Pinpoint the cell where the given text exists, returning its (X, Y) midpoint coordinate. 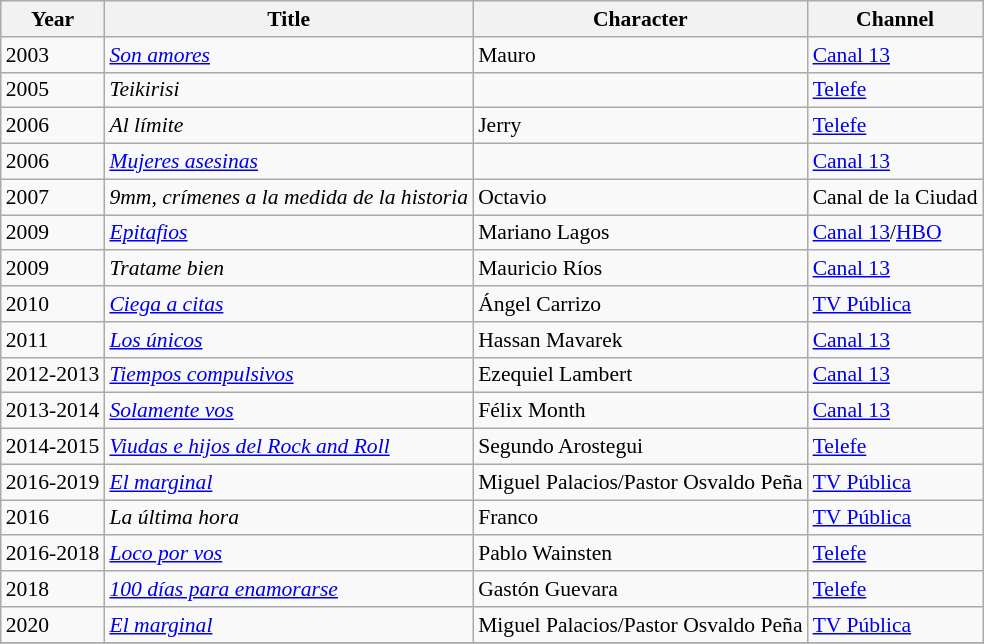
2010 (53, 304)
Tiempos compulsivos (288, 375)
Ciega a citas (288, 304)
2011 (53, 340)
Franco (640, 518)
2013-2014 (53, 411)
Mariano Lagos (640, 233)
Gastón Guevara (640, 589)
Canal 13/HBO (896, 233)
Year (53, 19)
2020 (53, 625)
2016 (53, 518)
2014-2015 (53, 447)
2012-2013 (53, 375)
Epitafios (288, 233)
9mm, crímenes a la medida de la historia (288, 197)
Ángel Carrizo (640, 304)
Teikirisi (288, 90)
Octavio (640, 197)
2007 (53, 197)
Mauro (640, 55)
Félix Month (640, 411)
Tratame bien (288, 269)
Jerry (640, 126)
Hassan Mavarek (640, 340)
Solamente vos (288, 411)
Al límite (288, 126)
Loco por vos (288, 554)
Mujeres asesinas (288, 162)
Channel (896, 19)
Canal de la Ciudad (896, 197)
Ezequiel Lambert (640, 375)
Viudas e hijos del Rock and Roll (288, 447)
2016-2019 (53, 482)
Mauricio Ríos (640, 269)
Title (288, 19)
Son amores (288, 55)
100 días para enamorarse (288, 589)
2016-2018 (53, 554)
Character (640, 19)
2003 (53, 55)
Los únicos (288, 340)
2005 (53, 90)
Segundo Arostegui (640, 447)
Pablo Wainsten (640, 554)
La última hora (288, 518)
2018 (53, 589)
